Determine the [x, y] coordinate at the center of the cell enclosing the given text.  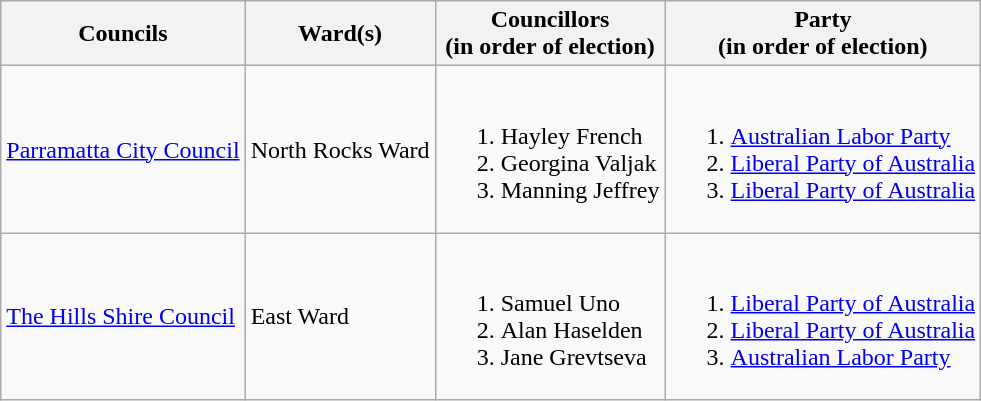
Australian Labor PartyLiberal Party of AustraliaLiberal Party of Australia [823, 150]
Ward(s) [340, 34]
Councillors(in order of election) [550, 34]
The Hills Shire Council [123, 316]
Parramatta City Council [123, 150]
Councils [123, 34]
North Rocks Ward [340, 150]
Hayley FrenchGeorgina ValjakManning Jeffrey [550, 150]
East Ward [340, 316]
Samuel UnoAlan HaseldenJane Grevtseva [550, 316]
Liberal Party of AustraliaLiberal Party of AustraliaAustralian Labor Party [823, 316]
Party(in order of election) [823, 34]
